From the cell containing the given text, extract its center point as (X, Y) coordinate. 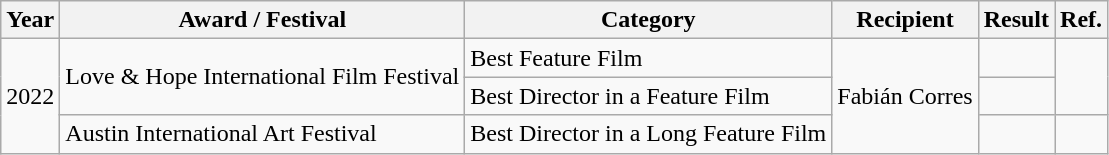
Best Feature Film (648, 58)
Best Director in a Feature Film (648, 96)
Recipient (905, 20)
Best Director in a Long Feature Film (648, 134)
2022 (30, 96)
Fabián Corres (905, 96)
Year (30, 20)
Austin International Art Festival (262, 134)
Category (648, 20)
Love & Hope International Film Festival (262, 77)
Result (1016, 20)
Award / Festival (262, 20)
Ref. (1082, 20)
